Identify which cell holds the provided text, then report its [x, y] central coordinate. 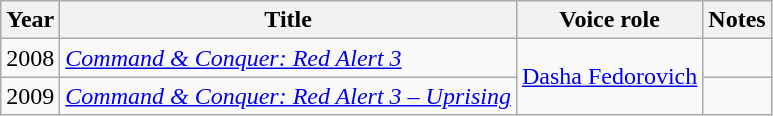
Voice role [609, 20]
Dasha Fedorovich [609, 77]
Command & Conquer: Red Alert 3 – Uprising [288, 96]
2009 [30, 96]
2008 [30, 58]
Command & Conquer: Red Alert 3 [288, 58]
Year [30, 20]
Notes [737, 20]
Title [288, 20]
